Scan for the cell matching the given text and deliver its (X, Y) coordinate at center. 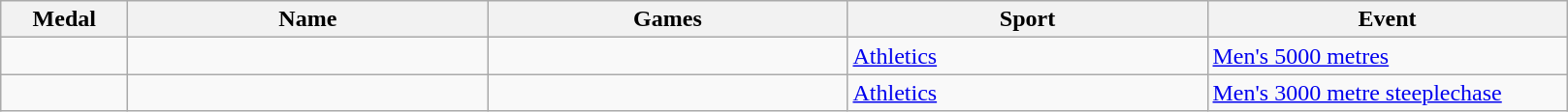
Event (1387, 19)
Men's 5000 metres (1387, 56)
Games (667, 19)
Name (308, 19)
Sport (1028, 19)
Men's 3000 metre steeplechase (1387, 93)
Medal (64, 19)
